Pinpoint the cell where the given text exists, returning its [x, y] midpoint coordinate. 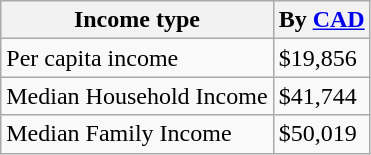
Median Household Income [137, 96]
$19,856 [322, 58]
$50,019 [322, 134]
$41,744 [322, 96]
By CAD [322, 20]
Per capita income [137, 58]
Income type [137, 20]
Median Family Income [137, 134]
